Extract the [X, Y] coordinate from the center of the cell holding the provided text.  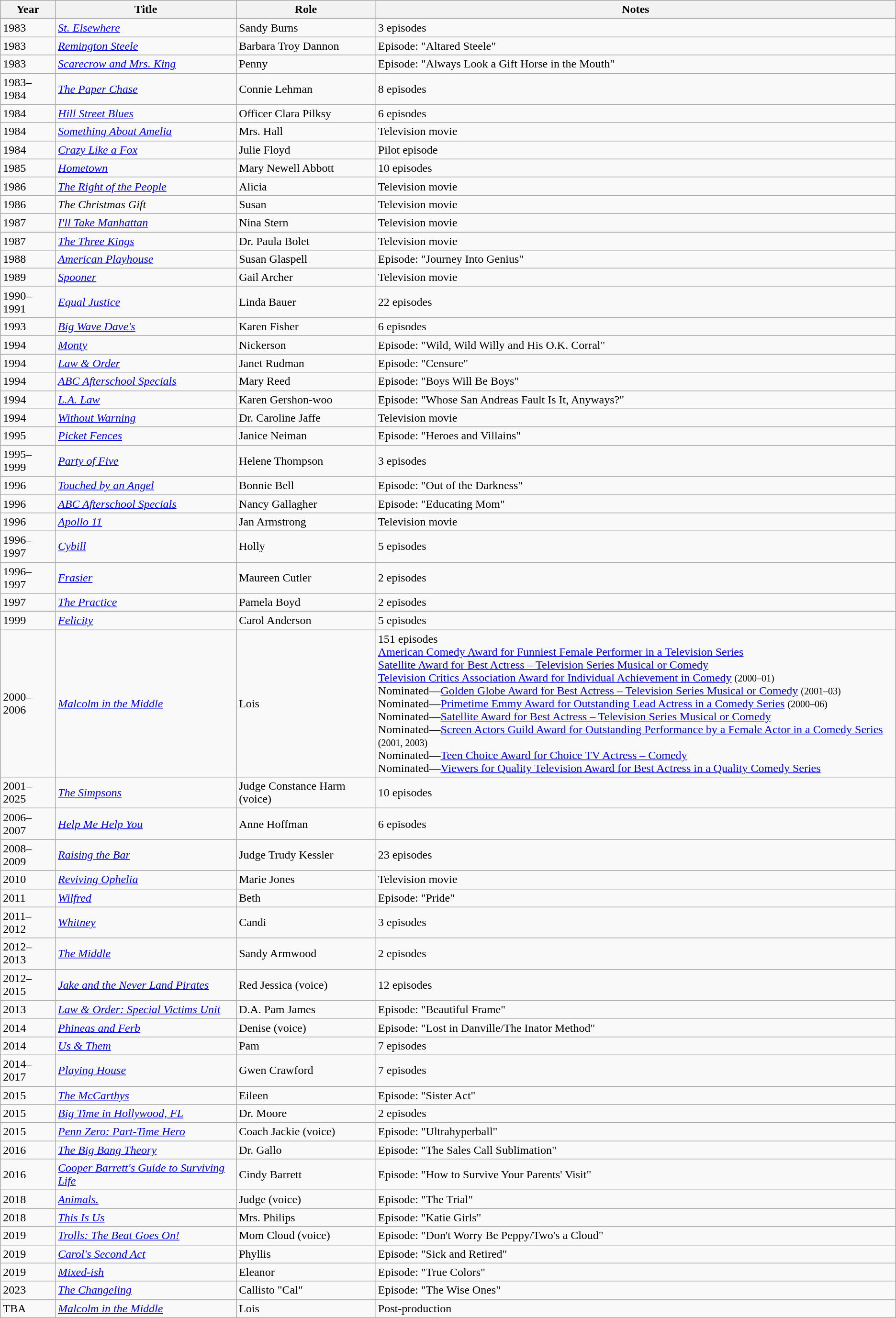
1997 [28, 603]
Eleanor [306, 1272]
I'll Take Manhattan [146, 223]
1983–1984 [28, 89]
Pamela Boyd [306, 603]
Susan [306, 204]
Party of Five [146, 460]
Without Warning [146, 418]
Karen Gershon-woo [306, 400]
Episode: "Always Look a Gift Horse in the Mouth" [636, 64]
The Practice [146, 603]
Mrs. Philips [306, 1217]
Julie Floyd [306, 150]
L.A. Law [146, 400]
The Paper Chase [146, 89]
Barbara Troy Dannon [306, 46]
Felicity [146, 621]
Trolls: The Beat Goes On! [146, 1236]
2013 [28, 1009]
Jake and the Never Land Pirates [146, 985]
Remington Steele [146, 46]
Dr. Caroline Jaffe [306, 418]
Hill Street Blues [146, 113]
1999 [28, 621]
Episode: "Wild, Wild Willy and His O.K. Corral" [636, 345]
Mary Reed [306, 381]
Episode: "Beautiful Frame" [636, 1009]
The Middle [146, 953]
Sandy Armwood [306, 953]
Monty [146, 345]
Episode: "Lost in Danville/The Inator Method" [636, 1028]
Episode: "The Trial" [636, 1199]
Episode: "True Colors" [636, 1272]
12 episodes [636, 985]
Penn Zero: Part-Time Hero [146, 1132]
Mixed-ish [146, 1272]
Janet Rudman [306, 363]
This Is Us [146, 1217]
Judge Trudy Kessler [306, 855]
Nina Stern [306, 223]
Mary Newell Abbott [306, 168]
Anne Hoffman [306, 824]
1990–1991 [28, 302]
Linda Bauer [306, 302]
Scarecrow and Mrs. King [146, 64]
St. Elsewhere [146, 28]
Title [146, 10]
Law & Order: Special Victims Unit [146, 1009]
Carol Anderson [306, 621]
Episode: "How to Survive Your Parents' Visit" [636, 1174]
Cybill [146, 547]
Pilot episode [636, 150]
2014–2017 [28, 1070]
Dr. Paula Bolet [306, 241]
Janice Neiman [306, 436]
Judge Constance Harm (voice) [306, 793]
Something About Amelia [146, 132]
Episode: "Altared Steele" [636, 46]
Help Me Help You [146, 824]
Phyllis [306, 1254]
1985 [28, 168]
Carol's Second Act [146, 1254]
Episode: "Pride" [636, 898]
Episode: "The Sales Call Sublimation" [636, 1150]
Episode: "Out of the Darkness" [636, 485]
Equal Justice [146, 302]
Callisto "Cal" [306, 1290]
Episode: "Sister Act" [636, 1095]
Episode: "Sick and Retired" [636, 1254]
TBA [28, 1308]
Episode: "Boys Will Be Boys" [636, 381]
Penny [306, 64]
1995–1999 [28, 460]
2000–2006 [28, 704]
Playing House [146, 1070]
Bonnie Bell [306, 485]
Reviving Ophelia [146, 880]
Karen Fisher [306, 327]
Wilfred [146, 898]
The McCarthys [146, 1095]
2010 [28, 880]
1988 [28, 259]
Phineas and Ferb [146, 1028]
Sandy Burns [306, 28]
1993 [28, 327]
2023 [28, 1290]
Raising the Bar [146, 855]
Mom Cloud (voice) [306, 1236]
The Big Bang Theory [146, 1150]
Role [306, 10]
Whitney [146, 923]
Maureen Cutler [306, 577]
Gail Archer [306, 278]
Year [28, 10]
The Three Kings [146, 241]
2001–2025 [28, 793]
Nickerson [306, 345]
2006–2007 [28, 824]
The Changeling [146, 1290]
Cindy Barrett [306, 1174]
Marie Jones [306, 880]
Episode: "Katie Girls" [636, 1217]
Apollo 11 [146, 522]
Judge (voice) [306, 1199]
2011–2012 [28, 923]
Alicia [306, 186]
Frasier [146, 577]
Episode: "Censure" [636, 363]
2008–2009 [28, 855]
1995 [28, 436]
Red Jessica (voice) [306, 985]
Touched by an Angel [146, 485]
Jan Armstrong [306, 522]
Episode: "Journey Into Genius" [636, 259]
Holly [306, 547]
Big Wave Dave's [146, 327]
Denise (voice) [306, 1028]
Episode: "Ultrahyperball" [636, 1132]
Dr. Gallo [306, 1150]
Eileen [306, 1095]
Susan Glaspell [306, 259]
2011 [28, 898]
Episode: "Don't Worry Be Peppy/Two's a Cloud" [636, 1236]
Post-production [636, 1308]
Candi [306, 923]
Big Time in Hollywood, FL [146, 1114]
Episode: "Whose San Andreas Fault Is It, Anyways?" [636, 400]
Episode: "The Wise Ones" [636, 1290]
Helene Thompson [306, 460]
Crazy Like a Fox [146, 150]
1989 [28, 278]
Coach Jackie (voice) [306, 1132]
D.A. Pam James [306, 1009]
23 episodes [636, 855]
Mrs. Hall [306, 132]
Dr. Moore [306, 1114]
Beth [306, 898]
Officer Clara Pilksy [306, 113]
The Simpsons [146, 793]
Nancy Gallagher [306, 503]
Notes [636, 10]
Picket Fences [146, 436]
Hometown [146, 168]
Animals. [146, 1199]
Us & Them [146, 1046]
Episode: "Heroes and Villains" [636, 436]
Episode: "Educating Mom" [636, 503]
2012–2015 [28, 985]
Spooner [146, 278]
American Playhouse [146, 259]
22 episodes [636, 302]
Connie Lehman [306, 89]
Cooper Barrett's Guide to Surviving Life [146, 1174]
Law & Order [146, 363]
2012–2013 [28, 953]
The Christmas Gift [146, 204]
Gwen Crawford [306, 1070]
The Right of the People [146, 186]
Pam [306, 1046]
8 episodes [636, 89]
